Detect which cell encompasses the target text, then output its (x, y) center coordinate. 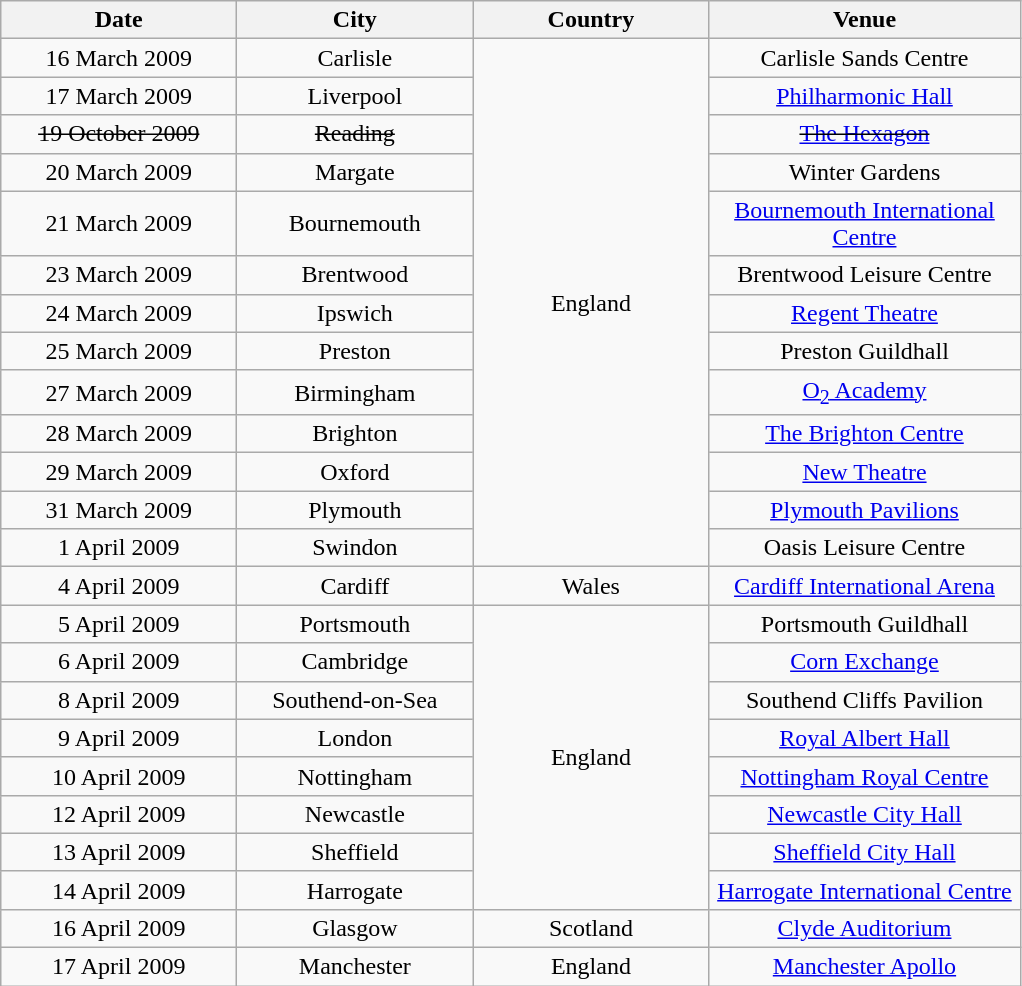
Winter Gardens (864, 172)
Brentwood (355, 275)
Liverpool (355, 96)
Nottingham Royal Centre (864, 776)
Ipswich (355, 313)
Portsmouth (355, 624)
New Theatre (864, 472)
19 October 2009 (119, 134)
27 March 2009 (119, 392)
Preston Guildhall (864, 351)
21 March 2009 (119, 224)
Plymouth Pavilions (864, 510)
Plymouth (355, 510)
Southend Cliffs Pavilion (864, 700)
4 April 2009 (119, 586)
Carlisle Sands Centre (864, 58)
Portsmouth Guildhall (864, 624)
14 April 2009 (119, 890)
Country (591, 20)
Venue (864, 20)
The Brighton Centre (864, 434)
Philharmonic Hall (864, 96)
13 April 2009 (119, 852)
Manchester (355, 967)
Reading (355, 134)
Newcastle (355, 814)
Newcastle City Hall (864, 814)
Margate (355, 172)
17 April 2009 (119, 967)
25 March 2009 (119, 351)
Swindon (355, 548)
Clyde Auditorium (864, 928)
Wales (591, 586)
Royal Albert Hall (864, 738)
Brentwood Leisure Centre (864, 275)
24 March 2009 (119, 313)
Sheffield (355, 852)
16 April 2009 (119, 928)
28 March 2009 (119, 434)
Oxford (355, 472)
Cardiff International Arena (864, 586)
Sheffield City Hall (864, 852)
Scotland (591, 928)
Cardiff (355, 586)
O2 Academy (864, 392)
Harrogate (355, 890)
10 April 2009 (119, 776)
Date (119, 20)
8 April 2009 (119, 700)
23 March 2009 (119, 275)
12 April 2009 (119, 814)
29 March 2009 (119, 472)
31 March 2009 (119, 510)
Birmingham (355, 392)
9 April 2009 (119, 738)
Bournemouth International Centre (864, 224)
Glasgow (355, 928)
Brighton (355, 434)
Nottingham (355, 776)
Cambridge (355, 662)
Manchester Apollo (864, 967)
Regent Theatre (864, 313)
6 April 2009 (119, 662)
Oasis Leisure Centre (864, 548)
Carlisle (355, 58)
20 March 2009 (119, 172)
Preston (355, 351)
Corn Exchange (864, 662)
16 March 2009 (119, 58)
The Hexagon (864, 134)
London (355, 738)
Southend-on-Sea (355, 700)
City (355, 20)
17 March 2009 (119, 96)
Bournemouth (355, 224)
5 April 2009 (119, 624)
Harrogate International Centre (864, 890)
1 April 2009 (119, 548)
